Capture the cell that displays the provided text and extract its [X, Y] central coordinate. 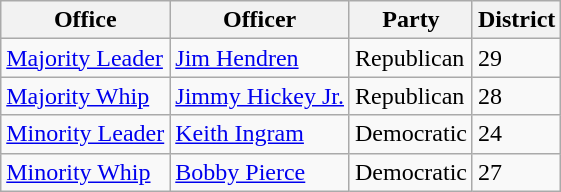
Party [410, 20]
Keith Ingram [260, 134]
Jim Hendren [260, 58]
Officer [260, 20]
District [516, 20]
29 [516, 58]
Majority Whip [86, 96]
Minority Whip [86, 172]
Minority Leader [86, 134]
24 [516, 134]
27 [516, 172]
28 [516, 96]
Bobby Pierce [260, 172]
Office [86, 20]
Majority Leader [86, 58]
Jimmy Hickey Jr. [260, 96]
